Capture the cell that displays the provided text and extract its [X, Y] central coordinate. 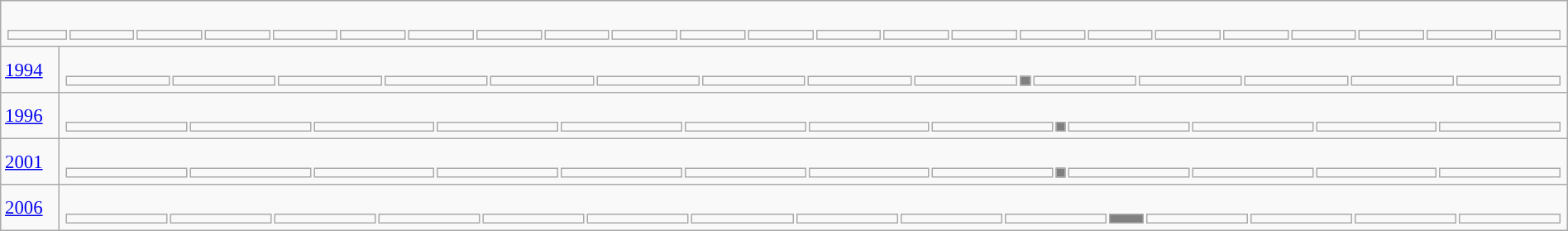
2001 [30, 161]
2006 [30, 208]
1994 [30, 70]
1996 [30, 115]
